Locate the cell with the specified text and output its (x, y) center coordinate. 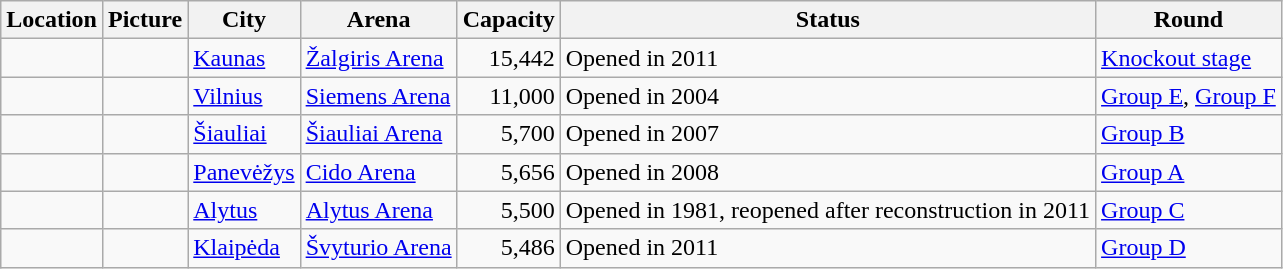
Opened in 2007 (828, 134)
Group E, Group F (1189, 96)
Klaipėda (244, 248)
Location (52, 20)
11,000 (508, 96)
Šiauliai (244, 134)
Group B (1189, 134)
5,486 (508, 248)
City (244, 20)
Opened in 2008 (828, 172)
Opened in 2004 (828, 96)
Alytus Arena (378, 210)
Panevėžys (244, 172)
Group C (1189, 210)
Group A (1189, 172)
Round (1189, 20)
Švyturio Arena (378, 248)
Vilnius (244, 96)
5,700 (508, 134)
Picture (144, 20)
Siemens Arena (378, 96)
Cido Arena (378, 172)
Status (828, 20)
Kaunas (244, 58)
Šiauliai Arena (378, 134)
Knockout stage (1189, 58)
Opened in 1981, reopened after reconstruction in 2011 (828, 210)
5,656 (508, 172)
Capacity (508, 20)
5,500 (508, 210)
Žalgiris Arena (378, 58)
Group D (1189, 248)
15,442 (508, 58)
Alytus (244, 210)
Arena (378, 20)
